Provide the [x, y] coordinate of the cell's center where the given text is located.  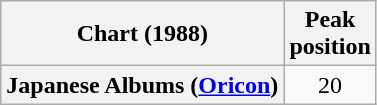
Peak position [330, 34]
20 [330, 85]
Chart (1988) [142, 34]
Japanese Albums (Oricon) [142, 85]
